Capture the cell that displays the provided text and extract its (x, y) central coordinate. 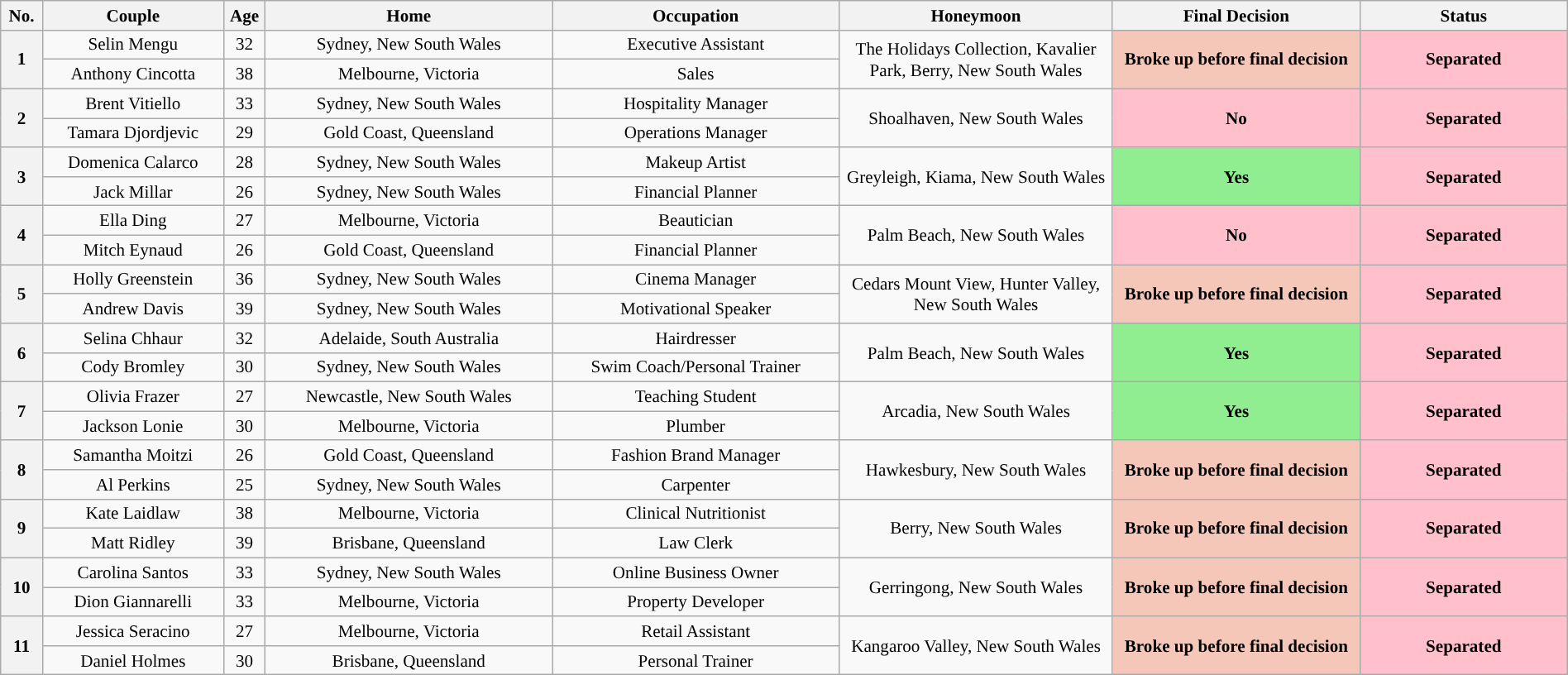
Final Decision (1236, 15)
Personal Trainer (696, 660)
1 (22, 60)
Selina Chhaur (132, 337)
Teaching Student (696, 397)
Arcadia, New South Wales (976, 412)
Samantha Moitzi (132, 455)
5 (22, 294)
Holly Greenstein (132, 280)
Cinema Manager (696, 280)
7 (22, 412)
Beautician (696, 220)
No. (22, 15)
Shoalhaven, New South Wales (976, 117)
Carpenter (696, 485)
6 (22, 352)
Daniel Holmes (132, 660)
Al Perkins (132, 485)
Brent Vitiello (132, 103)
Newcastle, New South Wales (409, 397)
11 (22, 645)
Motivational Speaker (696, 308)
Kangaroo Valley, New South Wales (976, 645)
Olivia Frazer (132, 397)
Jackson Lonie (132, 425)
10 (22, 587)
Makeup Artist (696, 162)
Jack Millar (132, 190)
The Holidays Collection, Kavalier Park, Berry, New South Wales (976, 60)
Greyleigh, Kiama, New South Wales (976, 177)
2 (22, 117)
Operations Manager (696, 132)
Domenica Calarco (132, 162)
Fashion Brand Manager (696, 455)
Hawkesbury, New South Wales (976, 470)
Sales (696, 74)
Honeymoon (976, 15)
Clinical Nutritionist (696, 513)
Adelaide, South Australia (409, 337)
Anthony Cincotta (132, 74)
Ella Ding (132, 220)
Gerringong, New South Wales (976, 587)
29 (245, 132)
28 (245, 162)
Retail Assistant (696, 630)
36 (245, 280)
Law Clerk (696, 543)
Kate Laidlaw (132, 513)
Berry, New South Wales (976, 528)
25 (245, 485)
Cedars Mount View, Hunter Valley, New South Wales (976, 294)
Selin Mengu (132, 45)
Plumber (696, 425)
3 (22, 177)
Cody Bromley (132, 367)
8 (22, 470)
Hairdresser (696, 337)
Andrew Davis (132, 308)
Occupation (696, 15)
Mitch Eynaud (132, 250)
Couple (132, 15)
Hospitality Manager (696, 103)
Home (409, 15)
Online Business Owner (696, 572)
9 (22, 528)
Carolina Santos (132, 572)
Matt Ridley (132, 543)
Executive Assistant (696, 45)
Property Developer (696, 602)
Tamara Djordjevic (132, 132)
4 (22, 235)
Jessica Seracino (132, 630)
Status (1464, 15)
Age (245, 15)
Swim Coach/Personal Trainer (696, 367)
Dion Giannarelli (132, 602)
